Pinpoint the cell where the given text exists, returning its (X, Y) midpoint coordinate. 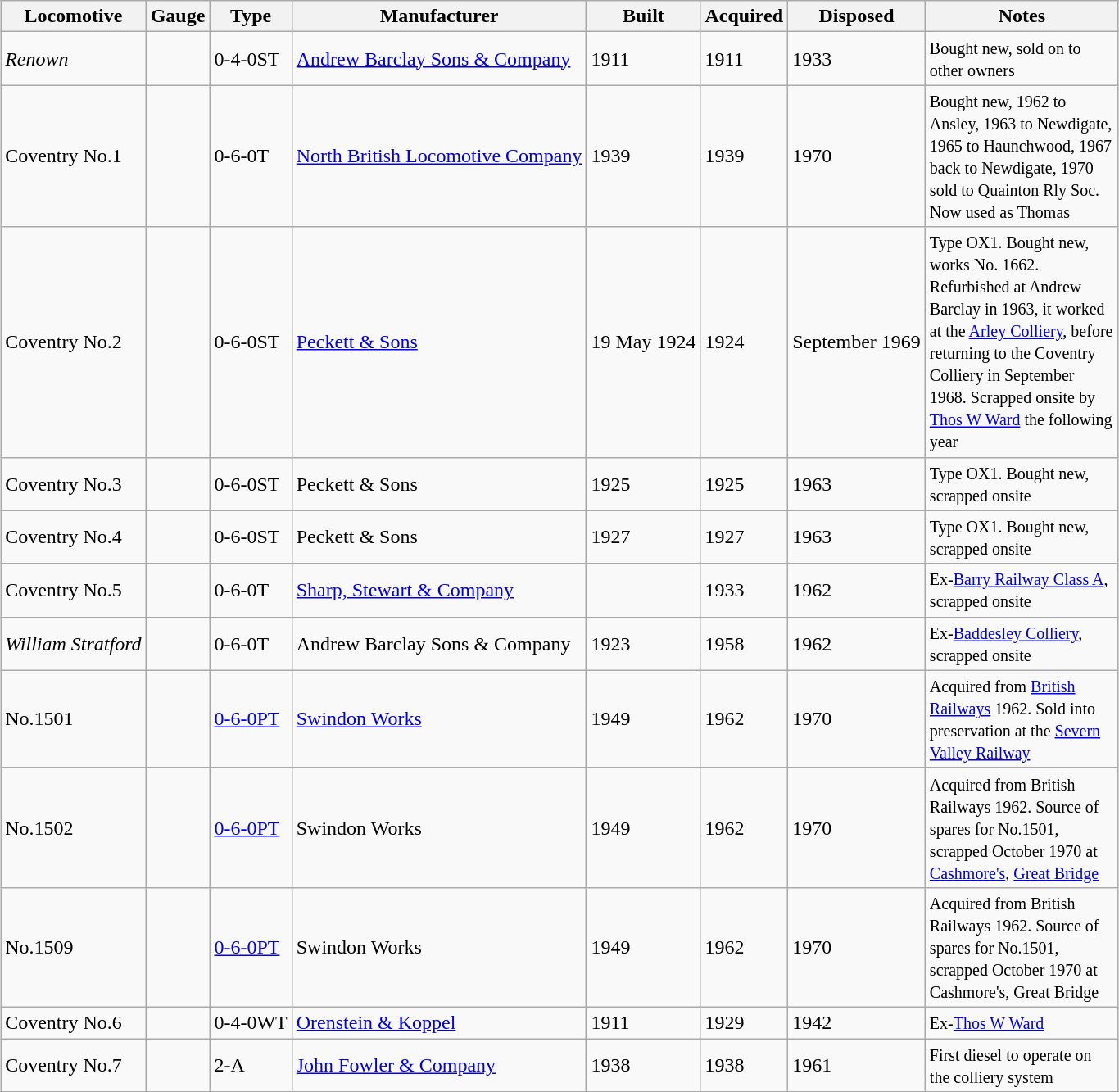
Sharp, Stewart & Company (439, 590)
19 May 1924 (644, 342)
Coventry No.6 (74, 1022)
Notes (1022, 16)
Acquired (744, 16)
September 1969 (857, 342)
Acquired from British Railways 1962. Sold into preservation at the Severn Valley Railway (1022, 719)
Renown (74, 59)
Ex-Thos W Ward (1022, 1022)
No.1502 (74, 827)
Ex-Baddesley Colliery, scrapped onsite (1022, 644)
Orenstein & Koppel (439, 1022)
Ex-Barry Railway Class A, scrapped onsite (1022, 590)
1961 (857, 1065)
John Fowler & Company (439, 1065)
Coventry No.2 (74, 342)
Bought new, sold on to other owners (1022, 59)
William Stratford (74, 644)
No.1509 (74, 947)
Built (644, 16)
Gauge (178, 16)
0-4-0ST (251, 59)
1929 (744, 1022)
Coventry No.7 (74, 1065)
First diesel to operate on the colliery system (1022, 1065)
1923 (644, 644)
Bought new, 1962 to Ansley, 1963 to Newdigate, 1965 to Haunchwood, 1967 back to Newdigate, 1970 sold to Quainton Rly Soc. Now used as Thomas (1022, 156)
North British Locomotive Company (439, 156)
Coventry No.3 (74, 483)
0-4-0WT (251, 1022)
Manufacturer (439, 16)
1924 (744, 342)
Type (251, 16)
1958 (744, 644)
Disposed (857, 16)
Locomotive (74, 16)
Coventry No.4 (74, 537)
Coventry No.5 (74, 590)
Coventry No.1 (74, 156)
2-A (251, 1065)
1942 (857, 1022)
No.1501 (74, 719)
